Find where the given text appears and provide that cell's center as (x, y) coordinate. 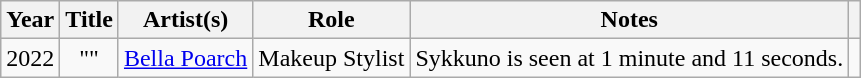
Sykkuno is seen at 1 minute and 11 seconds. (630, 58)
Title (90, 20)
Notes (630, 20)
Year (30, 20)
Role (332, 20)
Artist(s) (185, 20)
2022 (30, 58)
"" (90, 58)
Makeup Stylist (332, 58)
Bella Poarch (185, 58)
